Locate the cell with the specified text and output its (X, Y) center coordinate. 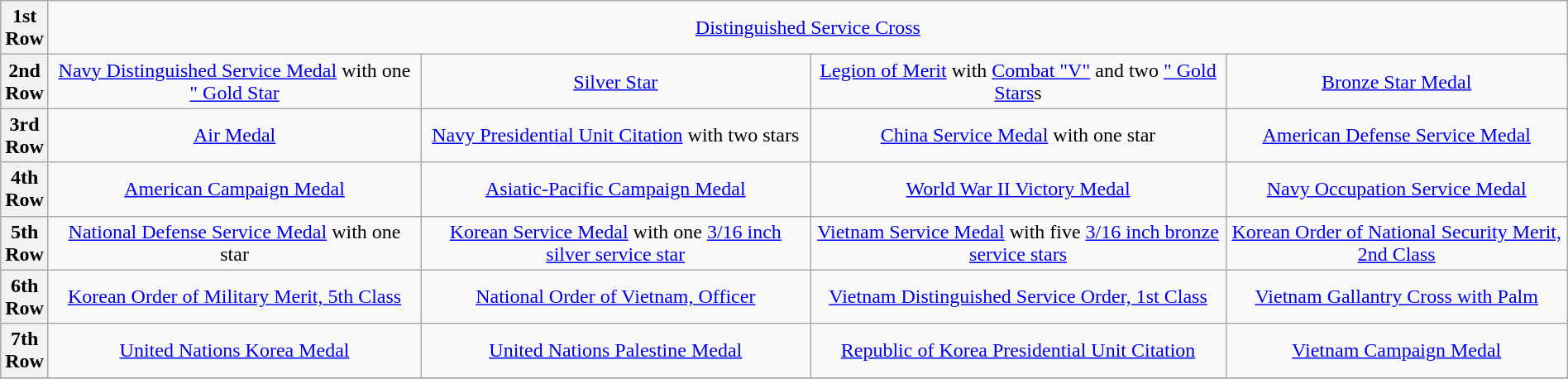
5th Row (25, 243)
United Nations Palestine Medal (615, 351)
Vietnam Campaign Medal (1396, 351)
Republic of Korea Presidential Unit Citation (1018, 351)
China Service Medal with one star (1018, 136)
Asiatic-Pacific Campaign Medal (615, 189)
4th Row (25, 189)
1st Row (25, 28)
Korean Service Medal with one 3/16 inch silver service star (615, 243)
National Defense Service Medal with one star (234, 243)
Vietnam Service Medal with five 3/16 inch bronze service stars (1018, 243)
Vietnam Gallantry Cross with Palm (1396, 296)
Bronze Star Medal (1396, 81)
American Campaign Medal (234, 189)
2nd Row (25, 81)
Air Medal (234, 136)
United Nations Korea Medal (234, 351)
3rd Row (25, 136)
Navy Occupation Service Medal (1396, 189)
Vietnam Distinguished Service Order, 1st Class (1018, 296)
American Defense Service Medal (1396, 136)
7th Row (25, 351)
Distinguished Service Cross (807, 28)
Navy Distinguished Service Medal with one " Gold Star (234, 81)
World War II Victory Medal (1018, 189)
Korean Order of Military Merit, 5th Class (234, 296)
6th Row (25, 296)
National Order of Vietnam, Officer (615, 296)
Navy Presidential Unit Citation with two stars (615, 136)
Silver Star (615, 81)
Legion of Merit with Combat "V" and two " Gold Starss (1018, 81)
Korean Order of National Security Merit, 2nd Class (1396, 243)
